Provide the [x, y] coordinate of the cell's center where the given text is located.  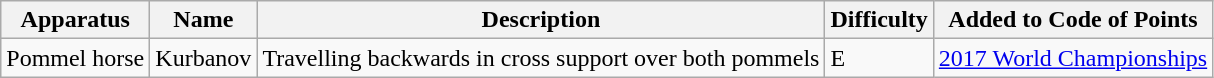
Name [204, 20]
Description [541, 20]
Difficulty [879, 20]
Pommel horse [76, 58]
E [879, 58]
Travelling backwards in cross support over both pommels [541, 58]
Apparatus [76, 20]
2017 World Championships [1072, 58]
Kurbanov [204, 58]
Added to Code of Points [1072, 20]
